Return the [X, Y] coordinate for the center point of the cell that contains the specified text.  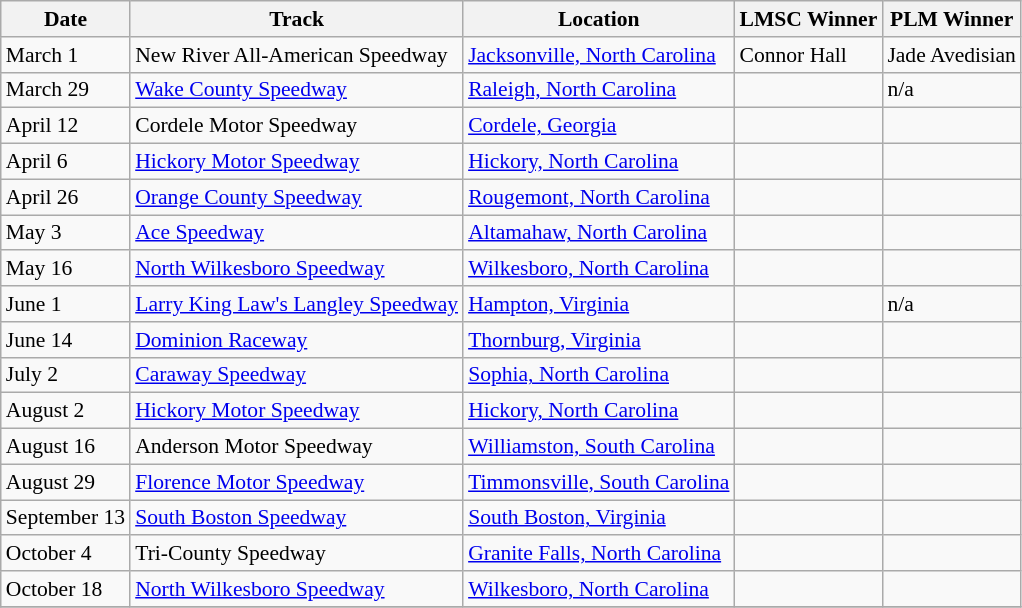
Track [296, 19]
May 3 [66, 233]
September 13 [66, 518]
March 29 [66, 90]
Anderson Motor Speedway [296, 447]
Caraway Speedway [296, 375]
South Boston Speedway [296, 518]
Timmonsville, South Carolina [598, 482]
Florence Motor Speedway [296, 482]
Thornburg, Virginia [598, 340]
Date [66, 19]
April 12 [66, 126]
Connor Hall [808, 55]
June 1 [66, 304]
Ace Speedway [296, 233]
Granite Falls, North Carolina [598, 554]
March 1 [66, 55]
Cordele, Georgia [598, 126]
PLM Winner [952, 19]
May 16 [66, 269]
Location [598, 19]
Raleigh, North Carolina [598, 90]
April 6 [66, 162]
Rougemont, North Carolina [598, 197]
Cordele Motor Speedway [296, 126]
Sophia, North Carolina [598, 375]
New River All-American Speedway [296, 55]
LMSC Winner [808, 19]
Jacksonville, North Carolina [598, 55]
Larry King Law's Langley Speedway [296, 304]
April 26 [66, 197]
Altamahaw, North Carolina [598, 233]
Tri-County Speedway [296, 554]
July 2 [66, 375]
Jade Avedisian [952, 55]
June 14 [66, 340]
South Boston, Virginia [598, 518]
August 2 [66, 411]
October 18 [66, 589]
Orange County Speedway [296, 197]
Williamston, South Carolina [598, 447]
Hampton, Virginia [598, 304]
Dominion Raceway [296, 340]
October 4 [66, 554]
August 16 [66, 447]
August 29 [66, 482]
Wake County Speedway [296, 90]
